Identify which cell holds the provided text, then report its (X, Y) central coordinate. 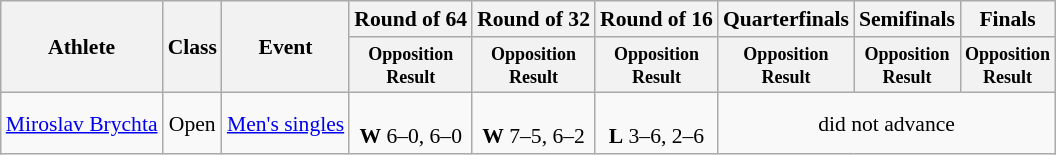
Round of 16 (656, 19)
Finals (1008, 19)
Event (286, 47)
Men's singles (286, 124)
W 7–5, 6–2 (534, 124)
Class (192, 47)
Round of 32 (534, 19)
Round of 64 (410, 19)
W 6–0, 6–0 (410, 124)
Quarterfinals (786, 19)
L 3–6, 2–6 (656, 124)
Athlete (82, 47)
Open (192, 124)
Semifinals (907, 19)
Miroslav Brychta (82, 124)
did not advance (886, 124)
